Locate the cell with the specified text and output its [X, Y] center coordinate. 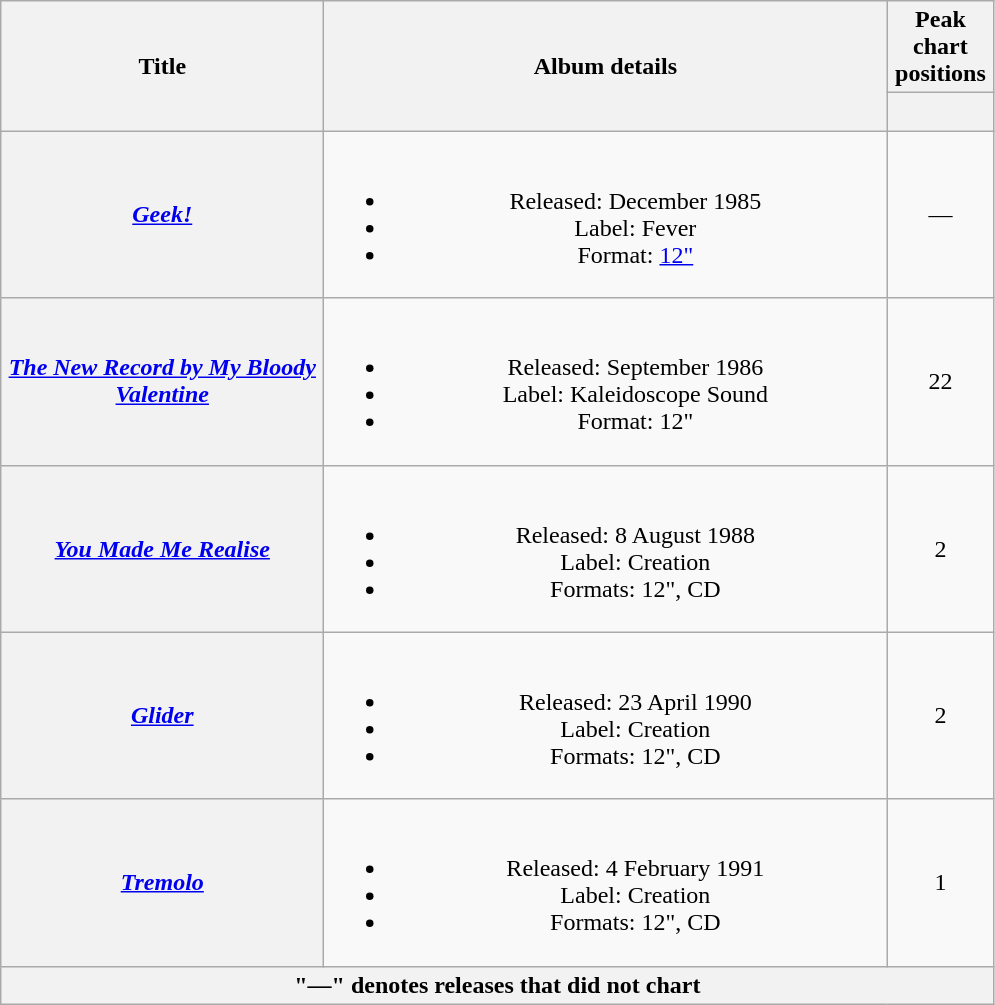
Released: 8 August 1988 Label: Creation Formats: 12", CD [606, 548]
Album details [606, 66]
You Made Me Realise [162, 548]
22 [940, 382]
Tremolo [162, 882]
Peak chart positions [940, 47]
Released: 23 April 1990 Label: Creation Formats: 12", CD [606, 716]
— [940, 214]
Geek! [162, 214]
Glider [162, 716]
Released: September 1986 Label: Kaleidoscope Sound Format: 12" [606, 382]
The New Record by My Bloody Valentine [162, 382]
1 [940, 882]
Released: 4 February 1991 Label: Creation Formats: 12", CD [606, 882]
Title [162, 66]
Released: December 1985 Label: Fever Format: 12" [606, 214]
"—" denotes releases that did not chart [498, 985]
